Identify which cell holds the provided text, then report its [X, Y] central coordinate. 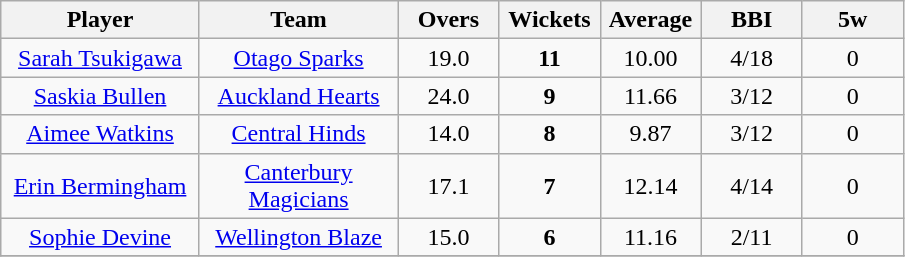
Canterbury Magicians [298, 186]
Average [650, 20]
17.1 [448, 186]
BBI [752, 20]
12.14 [650, 186]
Otago Sparks [298, 58]
Player [100, 20]
Team [298, 20]
7 [550, 186]
2/11 [752, 237]
Aimee Watkins [100, 134]
Saskia Bullen [100, 96]
Sarah Tsukigawa [100, 58]
4/18 [752, 58]
Auckland Hearts [298, 96]
10.00 [650, 58]
Central Hinds [298, 134]
14.0 [448, 134]
4/14 [752, 186]
Wellington Blaze [298, 237]
11.66 [650, 96]
8 [550, 134]
19.0 [448, 58]
9.87 [650, 134]
6 [550, 237]
24.0 [448, 96]
5w [852, 20]
11 [550, 58]
11.16 [650, 237]
Sophie Devine [100, 237]
9 [550, 96]
Erin Bermingham [100, 186]
Overs [448, 20]
Wickets [550, 20]
15.0 [448, 237]
